Extract the (X, Y) coordinate from the center of the cell holding the provided text.  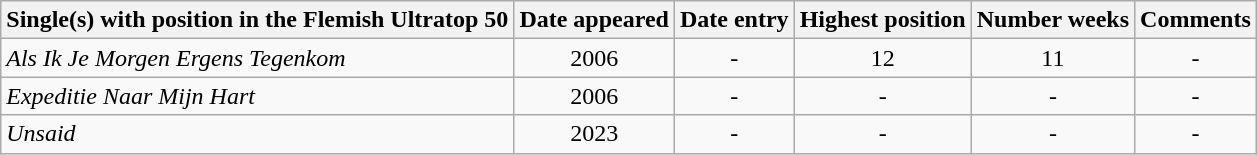
Expeditie Naar Mijn Hart (258, 96)
Date entry (734, 20)
2023 (594, 134)
Single(s) with position in the Flemish Ultratop 50 (258, 20)
Unsaid (258, 134)
Date appeared (594, 20)
Als Ik Je Morgen Ergens Tegenkom (258, 58)
Highest position (882, 20)
11 (1052, 58)
Comments (1196, 20)
12 (882, 58)
Number weeks (1052, 20)
